For the text-containing cell, return its midpoint in (X, Y) coordinate format. 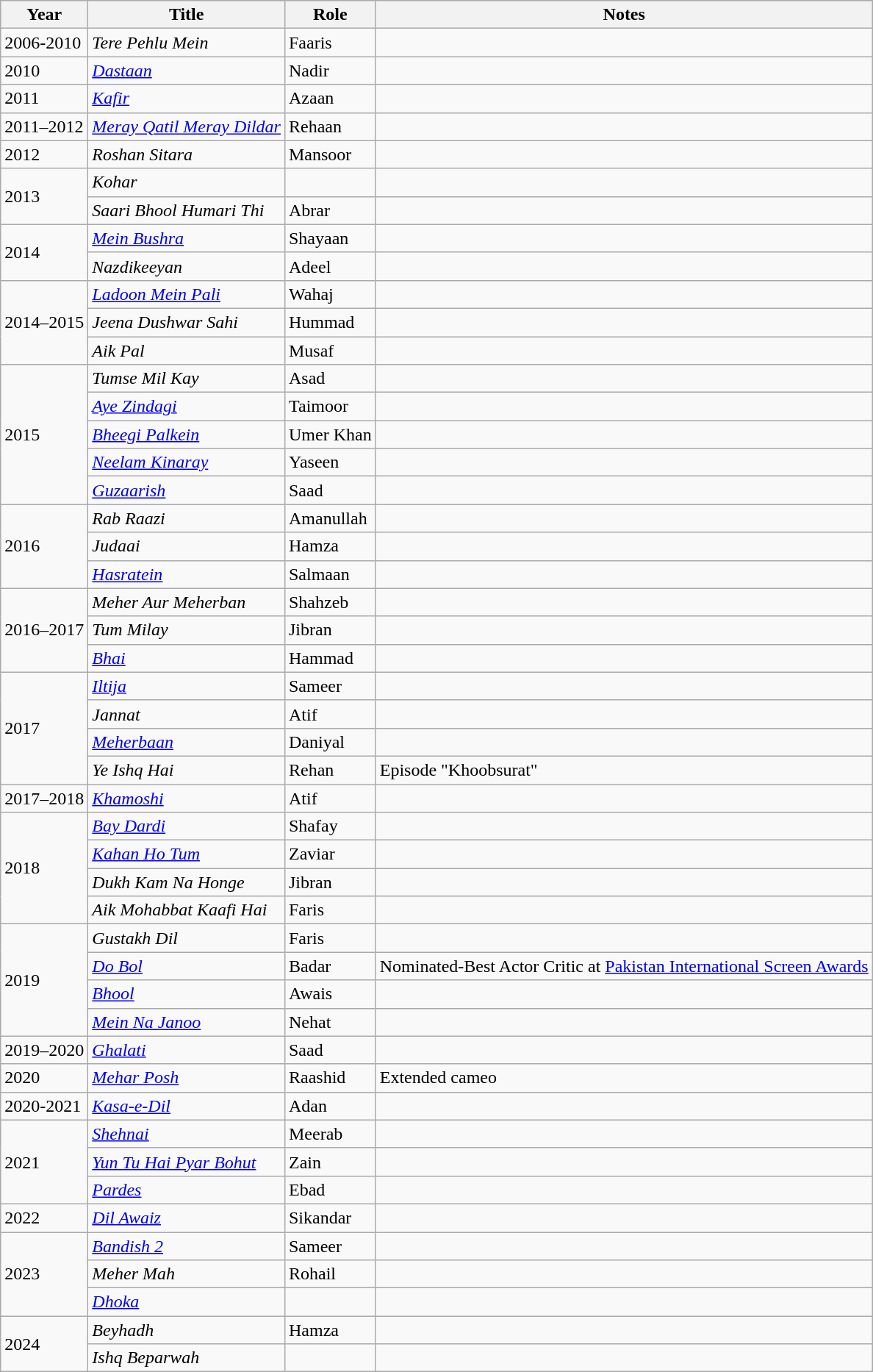
Bandish 2 (187, 1246)
Hummad (330, 322)
2021 (44, 1162)
2019 (44, 980)
Salmaan (330, 574)
Aik Pal (187, 351)
2013 (44, 196)
Ghalati (187, 1050)
Raashid (330, 1078)
Dukh Kam Na Honge (187, 882)
Notes (624, 15)
2017 (44, 728)
Bheegi Palkein (187, 435)
Daniyal (330, 742)
Wahaj (330, 294)
Title (187, 15)
Abrar (330, 210)
Aik Mohabbat Kaafi Hai (187, 910)
2017–2018 (44, 798)
Extended cameo (624, 1078)
Musaf (330, 351)
Shafay (330, 826)
2018 (44, 868)
2010 (44, 71)
Dhoka (187, 1302)
Tum Milay (187, 630)
2020-2021 (44, 1106)
2012 (44, 154)
Yaseen (330, 462)
Kahan Ho Tum (187, 854)
Ishq Beparwah (187, 1358)
Rohail (330, 1274)
Meher Mah (187, 1274)
Bhool (187, 994)
Shayaan (330, 238)
Shahzeb (330, 602)
Zaviar (330, 854)
Dil Awaiz (187, 1218)
Bay Dardi (187, 826)
Kohar (187, 182)
2016–2017 (44, 630)
Awais (330, 994)
Neelam Kinaray (187, 462)
Hammad (330, 658)
Sikandar (330, 1218)
Shehnai (187, 1134)
Hasratein (187, 574)
Pardes (187, 1190)
Ladoon Mein Pali (187, 294)
Jeena Dushwar Sahi (187, 322)
Taimoor (330, 407)
2024 (44, 1344)
2011–2012 (44, 126)
Beyhadh (187, 1330)
Ye Ishq Hai (187, 770)
Tumse Mil Kay (187, 379)
Meray Qatil Meray Dildar (187, 126)
Rab Raazi (187, 518)
Bhai (187, 658)
Nazdikeeyan (187, 266)
Role (330, 15)
2011 (44, 99)
2023 (44, 1274)
2006-2010 (44, 43)
Episode "Khoobsurat" (624, 770)
Aye Zindagi (187, 407)
Nehat (330, 1022)
Ebad (330, 1190)
Do Bol (187, 966)
Year (44, 15)
Kasa-e-Dil (187, 1106)
Rehan (330, 770)
Meher Aur Meherban (187, 602)
Meerab (330, 1134)
Jannat (187, 714)
Badar (330, 966)
Dastaan (187, 71)
Umer Khan (330, 435)
Khamoshi (187, 798)
2020 (44, 1078)
Gustakh Dil (187, 938)
Adan (330, 1106)
2015 (44, 435)
2019–2020 (44, 1050)
Faaris (330, 43)
2014 (44, 252)
Meherbaan (187, 742)
Mehar Posh (187, 1078)
Nominated-Best Actor Critic at Pakistan International Screen Awards (624, 966)
Asad (330, 379)
Roshan Sitara (187, 154)
Judaai (187, 546)
2016 (44, 546)
2022 (44, 1218)
2014–2015 (44, 322)
Rehaan (330, 126)
Zain (330, 1162)
Mein Na Janoo (187, 1022)
Mein Bushra (187, 238)
Nadir (330, 71)
Iltija (187, 686)
Kafir (187, 99)
Adeel (330, 266)
Tere Pehlu Mein (187, 43)
Guzaarish (187, 490)
Amanullah (330, 518)
Yun Tu Hai Pyar Bohut (187, 1162)
Saari Bhool Humari Thi (187, 210)
Azaan (330, 99)
Mansoor (330, 154)
